Pinpoint the cell where the given text exists, returning its (X, Y) midpoint coordinate. 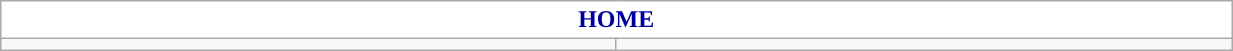
HOME (616, 20)
